Return (X, Y) of the center of cell containing provided text 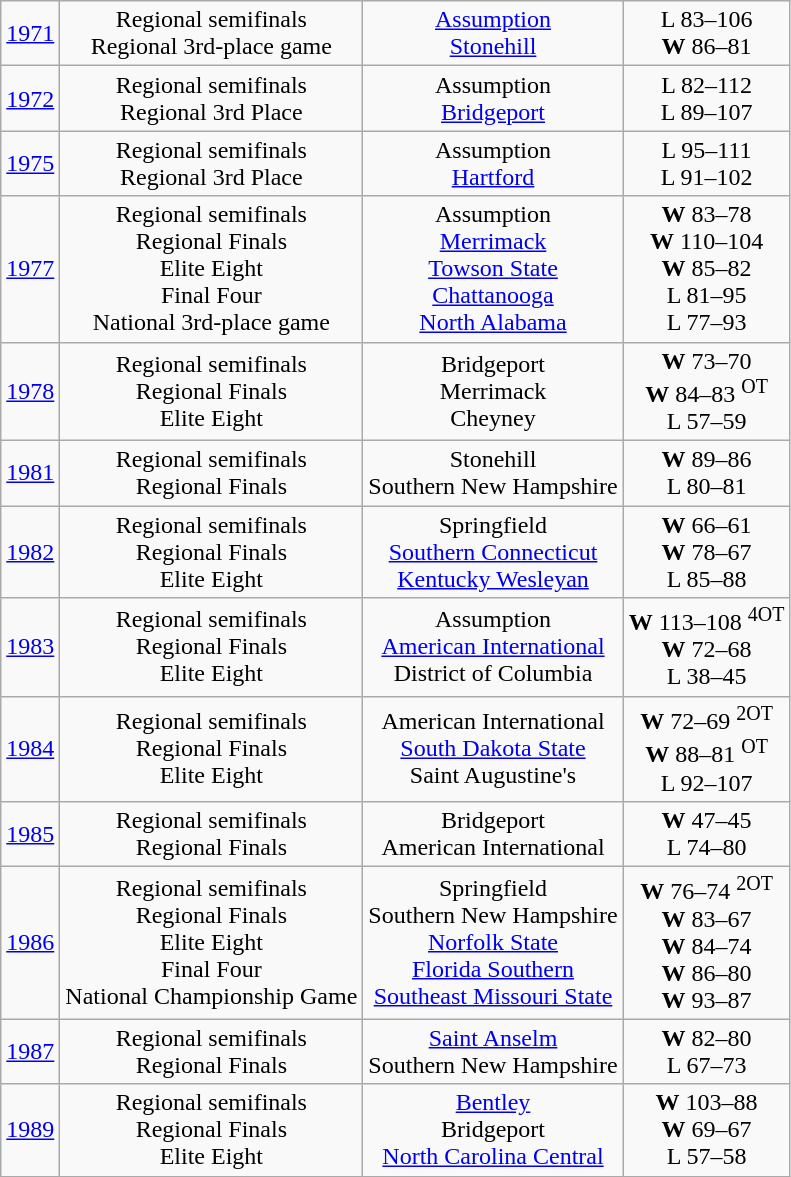
W 76–74 2OTW 83–67W 84–74W 86–80W 93–87 (706, 942)
SpringfieldSouthern ConnecticutKentucky Wesleyan (493, 552)
1984 (30, 748)
BentleyBridgeportNorth Carolina Central (493, 1130)
1975 (30, 164)
StonehillSouthern New Hampshire (493, 474)
W 47–45L 74–80 (706, 834)
1982 (30, 552)
1971 (30, 34)
Regional semifinalsRegional FinalsElite EightFinal FourNational 3rd-place game (212, 269)
W 113–108 4OTW 72–68L 38–45 (706, 648)
American InternationalSouth Dakota StateSaint Augustine's (493, 748)
Saint AnselmSouthern New Hampshire (493, 1052)
W 73–70W 84–83 OTL 57–59 (706, 392)
W 103–88W 69–67L 57–58 (706, 1130)
AssumptionStonehill (493, 34)
W 83–78W 110–104W 85–82L 81–95L 77–93 (706, 269)
AssumptionAmerican InternationalDistrict of Columbia (493, 648)
1986 (30, 942)
1983 (30, 648)
BridgeportAmerican International (493, 834)
SpringfieldSouthern New HampshireNorfolk StateFlorida SouthernSoutheast Missouri State (493, 942)
1981 (30, 474)
1977 (30, 269)
AssumptionHartford (493, 164)
AssumptionBridgeport (493, 98)
L 95–111L 91–102 (706, 164)
W 82–80L 67–73 (706, 1052)
AssumptionMerrimackTowson StateChattanoogaNorth Alabama (493, 269)
1985 (30, 834)
W 72–69 2OTW 88–81 OTL 92–107 (706, 748)
1978 (30, 392)
L 83–106W 86–81 (706, 34)
L 82–112L 89–107 (706, 98)
1972 (30, 98)
W 89–86L 80–81 (706, 474)
1987 (30, 1052)
BridgeportMerrimackCheyney (493, 392)
Regional semifinalsRegional 3rd-place game (212, 34)
W 66–61W 78–67L 85–88 (706, 552)
Regional semifinalsRegional FinalsElite EightFinal FourNational Championship Game (212, 942)
1989 (30, 1130)
